Find where the given text appears and provide that cell's center as [X, Y] coordinate. 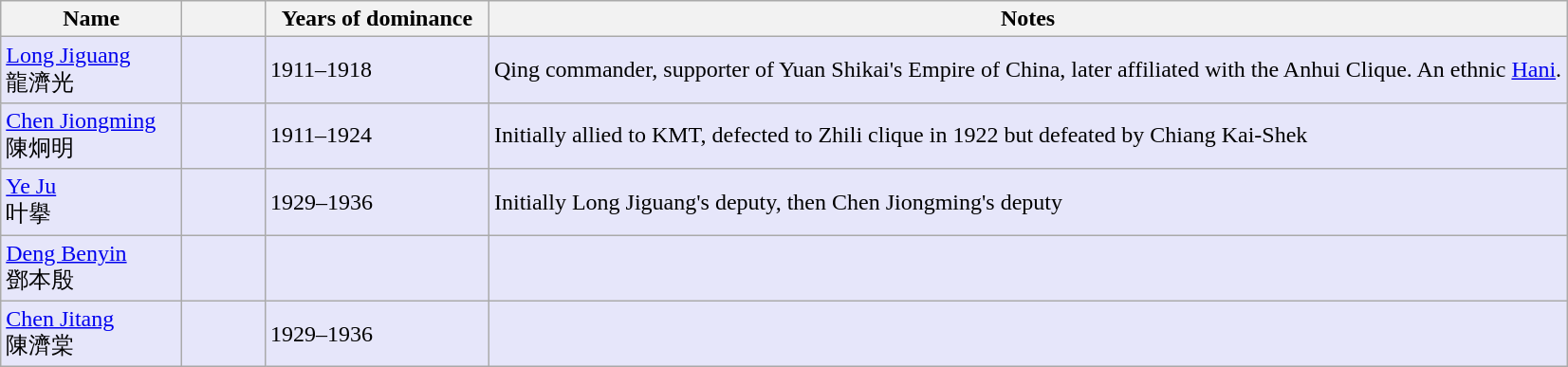
Qing commander, supporter of Yuan Shikai's Empire of China, later affiliated with the Anhui Clique. An ethnic Hani. [1027, 70]
Initially Long Jiguang's deputy, then Chen Jiongming's deputy [1027, 202]
Years of dominance [377, 19]
Chen Jitang陳濟棠 [91, 334]
1911–1918 [377, 70]
1911–1924 [377, 136]
Deng Benyin鄧本殷 [91, 268]
Notes [1027, 19]
Initially allied to KMT, defected to Zhili clique in 1922 but defeated by Chiang Kai-Shek [1027, 136]
Chen Jiongming陳炯明 [91, 136]
Name [91, 19]
Long Jiguang龍濟光 [91, 70]
Ye Ju叶擧 [91, 202]
